Determine the (x, y) coordinate at the center of the cell enclosing the given text.  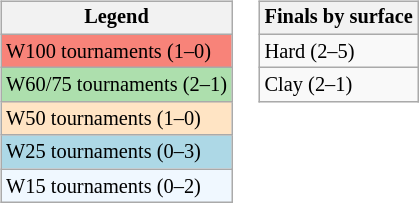
Clay (2–1) (339, 85)
W100 tournaments (1–0) (116, 51)
W15 tournaments (0–2) (116, 186)
W60/75 tournaments (2–1) (116, 85)
W25 tournaments (0–3) (116, 152)
Legend (116, 18)
Hard (2–5) (339, 51)
W50 tournaments (1–0) (116, 119)
Finals by surface (339, 18)
